Output the (x, y) coordinate of the center of the cell containing the given text.  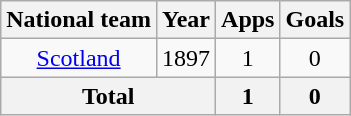
Total (108, 96)
Scotland (79, 58)
Apps (248, 20)
National team (79, 20)
1897 (186, 58)
Goals (315, 20)
Year (186, 20)
